Identify which cell holds the provided text, then report its [X, Y] central coordinate. 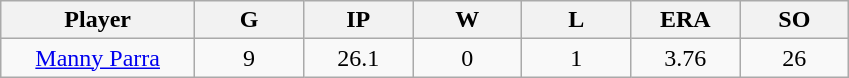
IP [358, 20]
0 [468, 58]
9 [250, 58]
SO [794, 20]
3.76 [686, 58]
W [468, 20]
26.1 [358, 58]
1 [576, 58]
Manny Parra [98, 58]
G [250, 20]
26 [794, 58]
Player [98, 20]
ERA [686, 20]
L [576, 20]
